Return the [X, Y] coordinate for the center point of the cell that contains the specified text.  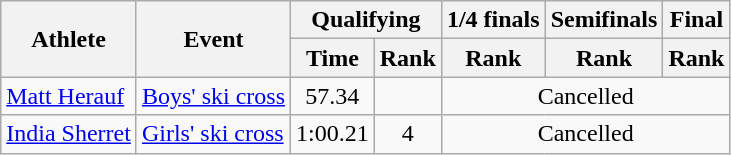
Athlete [69, 39]
Semifinals [604, 20]
Final [696, 20]
Qualifying [366, 20]
Boys' ski cross [213, 96]
India Sherret [69, 134]
Matt Herauf [69, 96]
Time [333, 58]
4 [408, 134]
Girls' ski cross [213, 134]
Event [213, 39]
1:00.21 [333, 134]
1/4 finals [493, 20]
57.34 [333, 96]
